Extract the [X, Y] coordinate from the center of the cell holding the provided text.  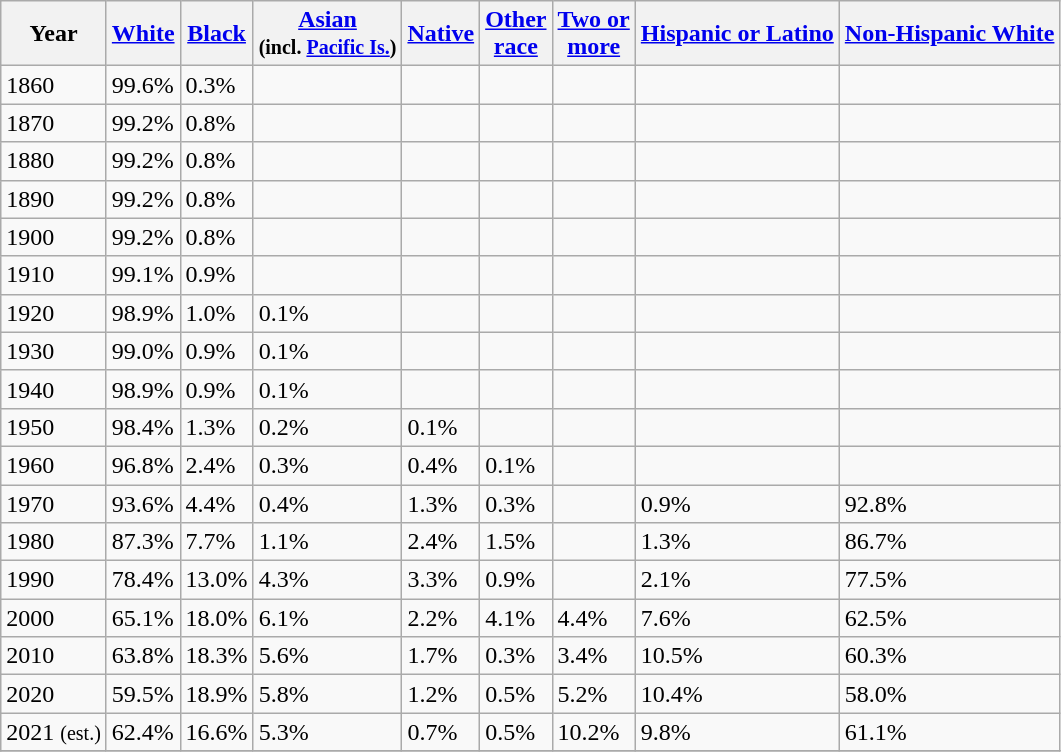
1890 [54, 199]
10.5% [737, 656]
77.5% [950, 580]
99.6% [143, 85]
1880 [54, 161]
61.1% [950, 732]
78.4% [143, 580]
93.6% [143, 503]
87.3% [143, 542]
60.3% [950, 656]
98.4% [143, 427]
10.4% [737, 694]
7.6% [737, 618]
63.8% [143, 656]
4.1% [516, 618]
4.3% [328, 580]
92.8% [950, 503]
Asian (incl. Pacific Is.) [328, 34]
59.5% [143, 694]
1950 [54, 427]
65.1% [143, 618]
5.6% [328, 656]
99.1% [143, 275]
18.0% [216, 618]
Year [54, 34]
1900 [54, 237]
0.7% [441, 732]
Native [441, 34]
18.3% [216, 656]
1.5% [516, 542]
96.8% [143, 465]
1970 [54, 503]
5.3% [328, 732]
58.0% [950, 694]
6.1% [328, 618]
1.1% [328, 542]
2020 [54, 694]
1870 [54, 123]
1920 [54, 313]
0.2% [328, 427]
1990 [54, 580]
62.4% [143, 732]
62.5% [950, 618]
2.1% [737, 580]
2000 [54, 618]
16.6% [216, 732]
2021 (est.) [54, 732]
99.0% [143, 351]
Two or more [594, 34]
1.2% [441, 694]
13.0% [216, 580]
2010 [54, 656]
9.8% [737, 732]
White [143, 34]
1860 [54, 85]
3.4% [594, 656]
5.8% [328, 694]
1.0% [216, 313]
1940 [54, 389]
Hispanic or Latino [737, 34]
Black [216, 34]
1980 [54, 542]
18.9% [216, 694]
5.2% [594, 694]
1.7% [441, 656]
Non-Hispanic White [950, 34]
86.7% [950, 542]
7.7% [216, 542]
1960 [54, 465]
Otherrace [516, 34]
1910 [54, 275]
1930 [54, 351]
3.3% [441, 580]
10.2% [594, 732]
2.2% [441, 618]
